Provide the (x, y) coordinate of the cell's center where the given text is located.  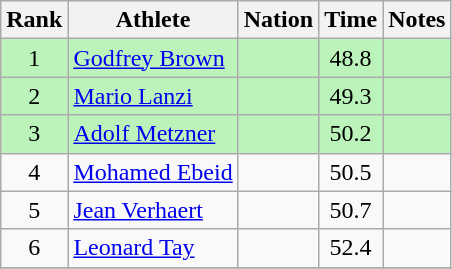
Rank (34, 20)
49.3 (351, 96)
Adolf Metzner (153, 134)
Jean Verhaert (153, 210)
2 (34, 96)
50.2 (351, 134)
52.4 (351, 248)
Time (351, 20)
6 (34, 248)
50.5 (351, 172)
50.7 (351, 210)
3 (34, 134)
Athlete (153, 20)
48.8 (351, 58)
Mohamed Ebeid (153, 172)
Notes (417, 20)
4 (34, 172)
Nation (278, 20)
5 (34, 210)
Leonard Tay (153, 248)
Mario Lanzi (153, 96)
1 (34, 58)
Godfrey Brown (153, 58)
